For the text-containing cell, return its midpoint in [x, y] coordinate format. 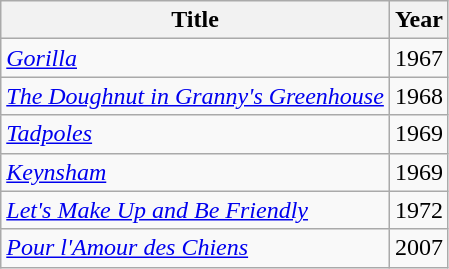
1972 [418, 210]
Gorilla [196, 58]
2007 [418, 248]
Title [196, 20]
Tadpoles [196, 134]
Pour l'Amour des Chiens [196, 248]
1967 [418, 58]
1968 [418, 96]
Let's Make Up and Be Friendly [196, 210]
The Doughnut in Granny's Greenhouse [196, 96]
Year [418, 20]
Keynsham [196, 172]
